Determine the [x, y] coordinate at the center of the cell enclosing the given text.  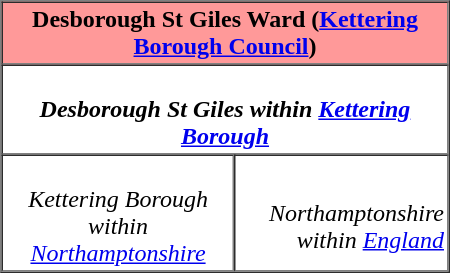
Desborough St Giles Ward (Kettering Borough Council) [226, 34]
Kettering Borough within Northamptonshire [118, 212]
Northamptonshire within England [342, 212]
Desborough St Giles within Kettering Borough [226, 109]
